Return the (x, y) coordinate for the center point of the cell that contains the specified text.  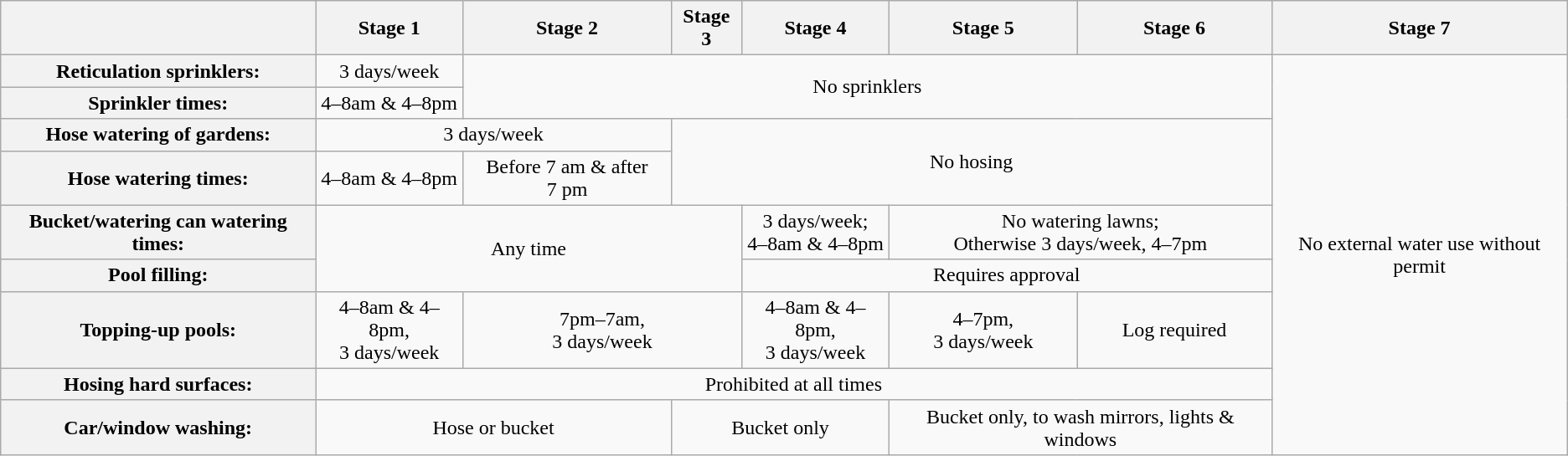
Sprinkler times: (158, 103)
Bucket/watering can watering times: (158, 233)
Hose or bucket (494, 427)
Stage 7 (1419, 28)
Stage 3 (706, 28)
Bucket only, to wash mirrors, lights & windows (1081, 427)
Prohibited at all times (794, 384)
4–7pm, 3 days/week (983, 330)
No external water use without permit (1419, 255)
Stage 6 (1174, 28)
3 days/week; 4–8am & 4–8pm (815, 233)
Before 7 am & after 7 pm (568, 177)
Stage 1 (389, 28)
No sprinklers (868, 87)
Topping-up pools: (158, 330)
Reticulation sprinklers: (158, 71)
Hose watering times: (158, 177)
Any time (529, 248)
Requires approval (1007, 275)
Stage 2 (568, 28)
No hosing (972, 162)
Bucket only (780, 427)
Log required (1174, 330)
Stage 4 (815, 28)
Hose watering of gardens: (158, 135)
Hosing hard surfaces: (158, 384)
7pm–7am, 3 days/week (603, 330)
Pool filling: (158, 275)
No watering lawns; Otherwise 3 days/week, 4–7pm (1081, 233)
Stage 5 (983, 28)
Car/window washing: (158, 427)
